Provide the [X, Y] coordinate of the cell's center where the given text is located.  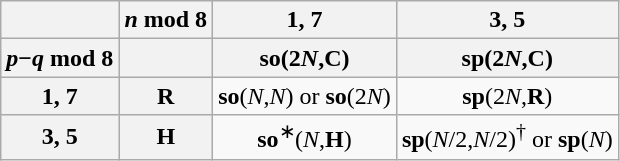
so∗(N,H) [305, 138]
sp(2N,C) [507, 58]
R [166, 96]
p−q mod 8 [60, 58]
H [166, 138]
sp(2N,R) [507, 96]
so(2N,C) [305, 58]
sp(N/2,N/2)† or sp(N) [507, 138]
so(N,N) or so(2N) [305, 96]
n mod 8 [166, 20]
